Pinpoint the cell where the given text exists, returning its [x, y] midpoint coordinate. 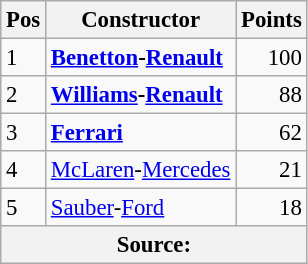
4 [24, 170]
Williams-Renault [141, 95]
Points [272, 20]
Sauber-Ford [141, 208]
3 [24, 133]
2 [24, 95]
62 [272, 133]
100 [272, 58]
21 [272, 170]
Benetton-Renault [141, 58]
Constructor [141, 20]
Ferrari [141, 133]
5 [24, 208]
1 [24, 58]
Source: [154, 245]
88 [272, 95]
Pos [24, 20]
18 [272, 208]
McLaren-Mercedes [141, 170]
